Locate the cell with the specified text and output its [X, Y] center coordinate. 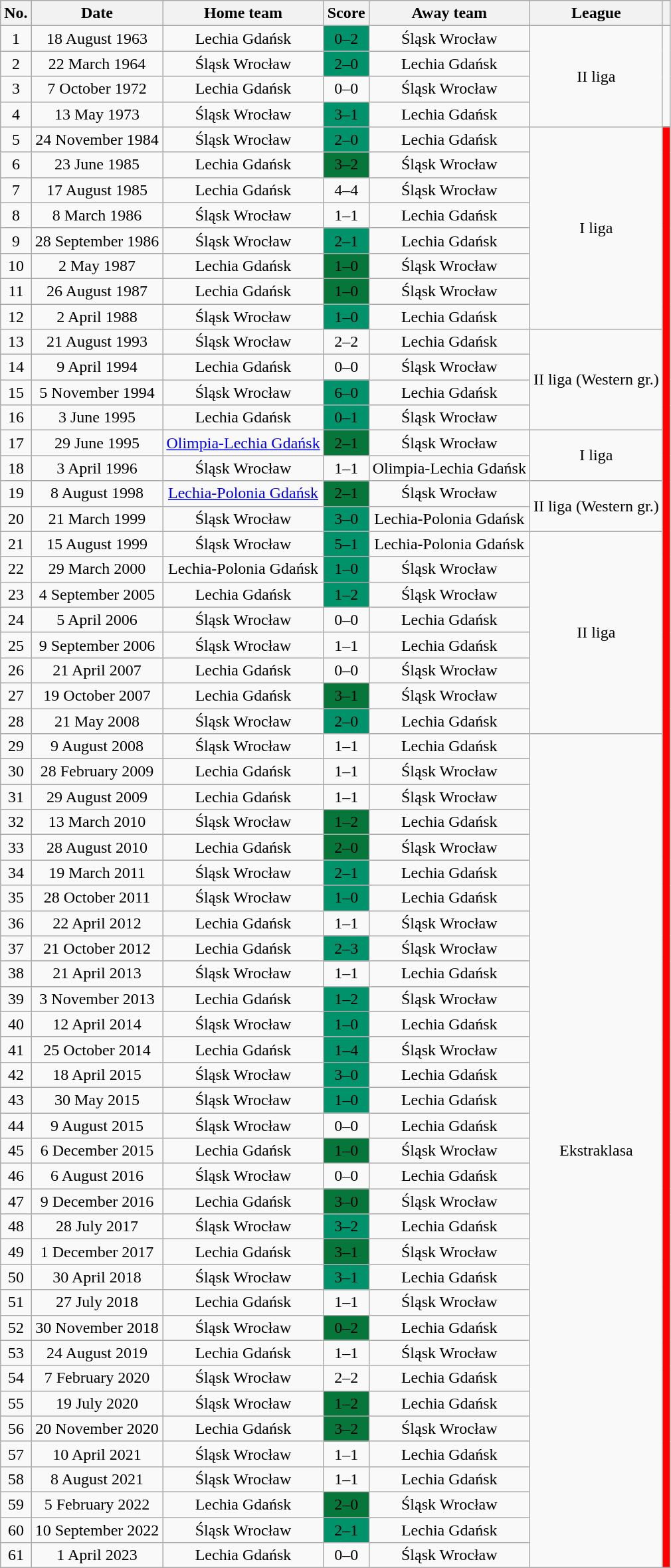
21 April 2007 [97, 670]
28 [16, 721]
10 April 2021 [97, 1454]
26 August 1987 [97, 291]
8 March 1986 [97, 215]
6 December 2015 [97, 1151]
2 April 1988 [97, 317]
League [596, 13]
Home team [243, 13]
15 [16, 392]
47 [16, 1201]
33 [16, 847]
50 [16, 1277]
0–1 [346, 418]
23 June 1985 [97, 165]
45 [16, 1151]
18 [16, 468]
19 July 2020 [97, 1403]
1–4 [346, 1049]
13 May 1973 [97, 114]
12 [16, 317]
24 August 2019 [97, 1353]
56 [16, 1429]
5 [16, 139]
16 [16, 418]
52 [16, 1328]
51 [16, 1302]
4–4 [346, 190]
1 [16, 39]
28 July 2017 [97, 1227]
38 [16, 974]
Score [346, 13]
21 May 2008 [97, 721]
Date [97, 13]
21 October 2012 [97, 948]
28 September 1986 [97, 240]
3 November 2013 [97, 999]
2–3 [346, 948]
30 November 2018 [97, 1328]
13 March 2010 [97, 822]
Away team [449, 13]
55 [16, 1403]
7 February 2020 [97, 1378]
15 August 1999 [97, 544]
9 August 2008 [97, 746]
10 [16, 266]
23 [16, 594]
3 April 1996 [97, 468]
20 [16, 519]
32 [16, 822]
20 November 2020 [97, 1429]
36 [16, 923]
11 [16, 291]
19 [16, 493]
35 [16, 898]
54 [16, 1378]
21 August 1993 [97, 342]
25 October 2014 [97, 1049]
26 [16, 670]
18 August 1963 [97, 39]
30 April 2018 [97, 1277]
29 March 2000 [97, 569]
19 March 2011 [97, 873]
5 November 1994 [97, 392]
10 September 2022 [97, 1529]
1 April 2023 [97, 1555]
12 April 2014 [97, 1024]
22 [16, 569]
21 March 1999 [97, 519]
30 [16, 772]
5 February 2022 [97, 1504]
9 December 2016 [97, 1201]
6 August 2016 [97, 1176]
9 August 2015 [97, 1126]
25 [16, 645]
37 [16, 948]
34 [16, 873]
21 [16, 544]
30 May 2015 [97, 1100]
6 [16, 165]
13 [16, 342]
18 April 2015 [97, 1075]
53 [16, 1353]
4 September 2005 [97, 594]
9 September 2006 [97, 645]
17 August 1985 [97, 190]
43 [16, 1100]
58 [16, 1479]
29 [16, 746]
48 [16, 1227]
44 [16, 1126]
29 June 1995 [97, 443]
42 [16, 1075]
27 [16, 695]
21 April 2013 [97, 974]
3 [16, 89]
Ekstraklasa [596, 1151]
22 March 1964 [97, 64]
40 [16, 1024]
19 October 2007 [97, 695]
2 [16, 64]
22 April 2012 [97, 923]
28 October 2011 [97, 898]
28 August 2010 [97, 847]
17 [16, 443]
5 April 2006 [97, 620]
49 [16, 1252]
8 [16, 215]
61 [16, 1555]
6–0 [346, 392]
14 [16, 367]
8 August 1998 [97, 493]
31 [16, 797]
59 [16, 1504]
46 [16, 1176]
39 [16, 999]
29 August 2009 [97, 797]
41 [16, 1049]
5–1 [346, 544]
3 June 1995 [97, 418]
24 [16, 620]
1 December 2017 [97, 1252]
57 [16, 1454]
9 April 1994 [97, 367]
27 July 2018 [97, 1302]
4 [16, 114]
24 November 1984 [97, 139]
28 February 2009 [97, 772]
7 October 1972 [97, 89]
60 [16, 1529]
7 [16, 190]
8 August 2021 [97, 1479]
9 [16, 240]
2 May 1987 [97, 266]
No. [16, 13]
